Detect which cell encompasses the target text, then output its (x, y) center coordinate. 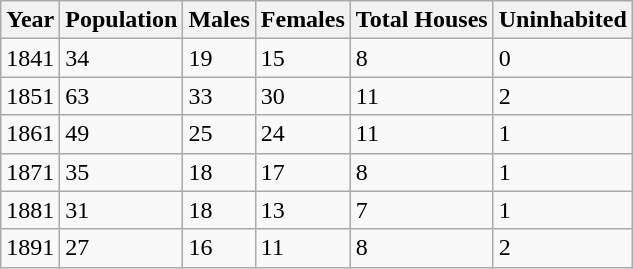
25 (219, 134)
1891 (30, 248)
49 (122, 134)
Total Houses (422, 20)
17 (302, 172)
30 (302, 96)
1861 (30, 134)
1881 (30, 210)
Uninhabited (562, 20)
13 (302, 210)
Population (122, 20)
1851 (30, 96)
27 (122, 248)
7 (422, 210)
Females (302, 20)
Males (219, 20)
Year (30, 20)
16 (219, 248)
35 (122, 172)
1871 (30, 172)
24 (302, 134)
31 (122, 210)
19 (219, 58)
1841 (30, 58)
63 (122, 96)
33 (219, 96)
0 (562, 58)
15 (302, 58)
34 (122, 58)
